Find where the given text appears and provide that cell's center as [x, y] coordinate. 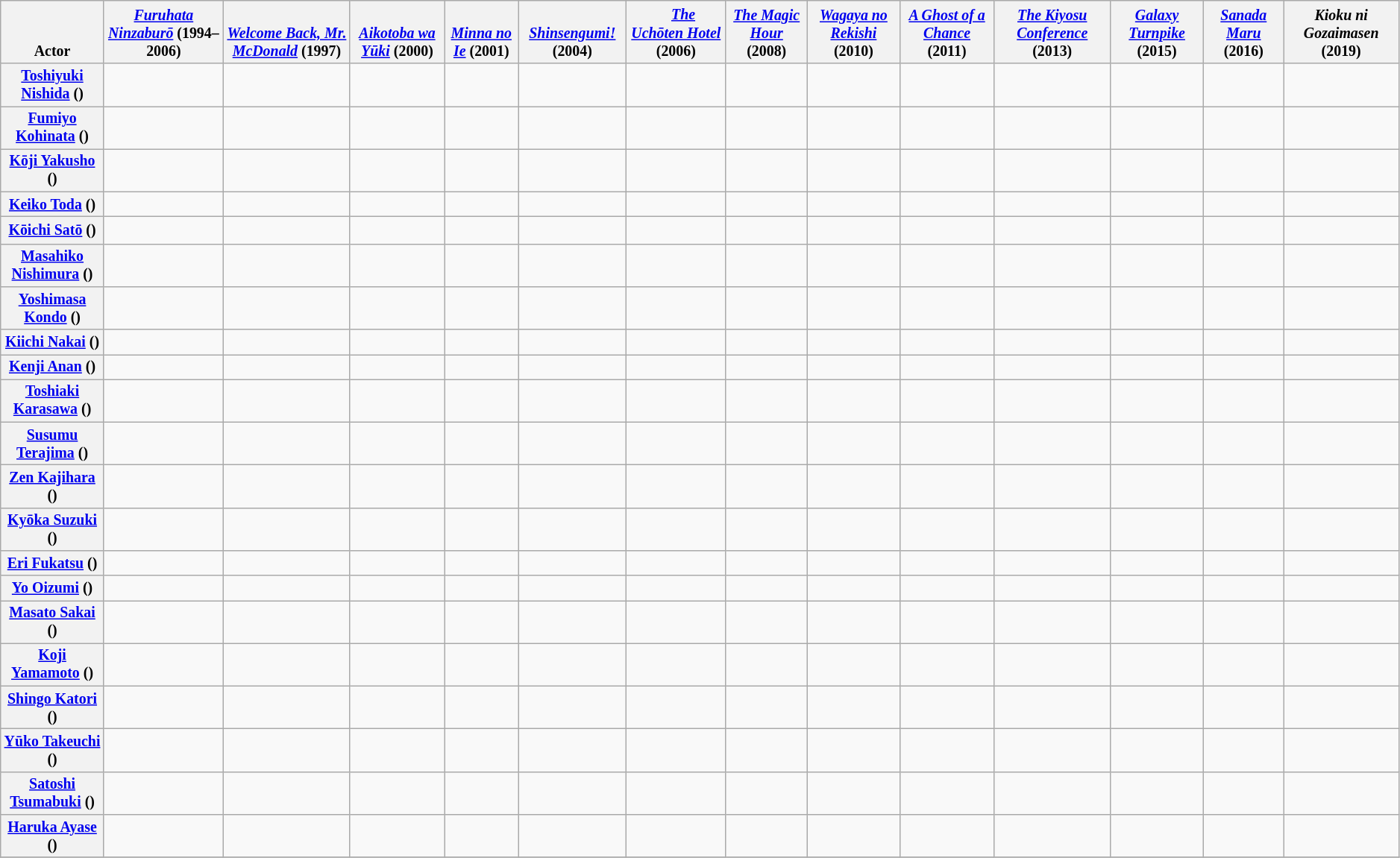
Galaxy Turnpike (2015) [1158, 32]
Minna no Ie (2001) [482, 32]
Susumu Terajima () [52, 444]
Furuhata Ninzaburō (1994–2006) [163, 32]
The Magic Hour (2008) [767, 32]
The Kiyosu Conference (2013) [1052, 32]
Yūko Takeuchi () [52, 750]
Kenji Anan () [52, 367]
The Uchōten Hotel (2006) [676, 32]
Yo Oizumi () [52, 587]
Sanada Maru (2016) [1244, 32]
Toshiyuki Nishida () [52, 85]
Toshiaki Karasawa () [52, 401]
Satoshi Tsumabuki () [52, 793]
Wagaya no Rekishi (2010) [853, 32]
Haruka Ayase () [52, 836]
Zen Kajihara () [52, 486]
A Ghost of a Chance (2011) [947, 32]
Masahiko Nishimura () [52, 265]
Keiko Toda () [52, 204]
Shingo Katori () [52, 708]
Kōji Yakusho () [52, 170]
Eri Fukatsu () [52, 564]
Kioku ni Gozaimasen (2019) [1341, 32]
Kiichi Nakai () [52, 341]
Yoshimasa Kondo () [52, 309]
Kōichi Satō () [52, 230]
Shinsengumi! (2004) [573, 32]
Welcome Back, Mr. McDonald (1997) [286, 32]
Masato Sakai () [52, 622]
Koji Yamamoto () [52, 665]
Actor [52, 32]
Kyōka Suzuki () [52, 529]
Aikotoba wa Yūki (2000) [397, 32]
Fumiyo Kohinata () [52, 128]
